Scan for the cell matching the given text and deliver its (X, Y) coordinate at center. 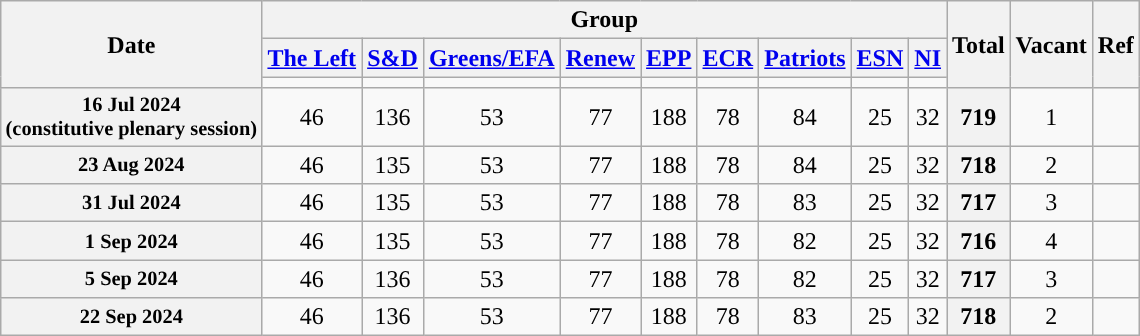
EPP (669, 58)
31 Jul 2024 (132, 203)
Ref (1116, 44)
Greens/EFA (492, 58)
Vacant (1051, 44)
ECR (728, 58)
The Left (312, 58)
16 Jul 2024(constitutive plenary session) (132, 117)
Total (979, 44)
716 (979, 241)
5 Sep 2024 (132, 279)
23 Aug 2024 (132, 165)
Patriots (805, 58)
4 (1051, 241)
1 Sep 2024 (132, 241)
719 (979, 117)
Date (132, 44)
1 (1051, 117)
ESN (880, 58)
22 Sep 2024 (132, 317)
S&D (393, 58)
NI (928, 58)
Group (604, 20)
Renew (600, 58)
